Identify which cell holds the provided text, then report its (x, y) central coordinate. 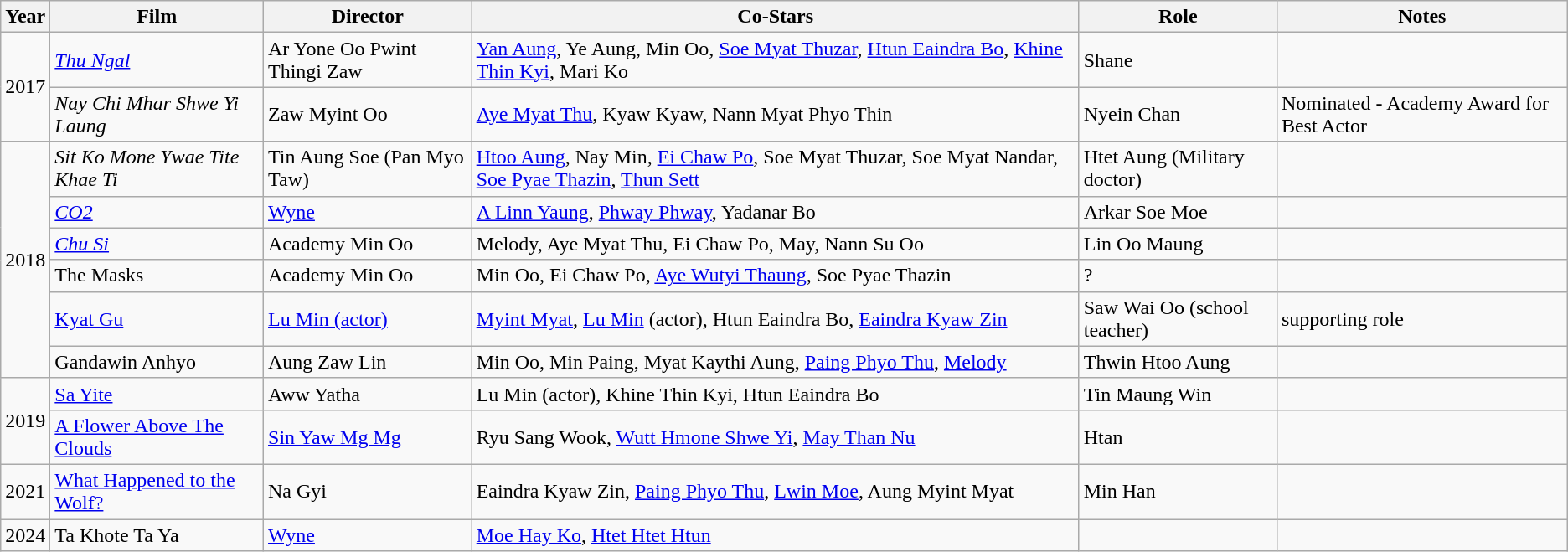
Saw Wai Oo (school teacher) (1178, 318)
? (1178, 276)
2017 (25, 87)
Shane (1178, 60)
Director (369, 17)
Co-Stars (776, 17)
Htet Aung (Military doctor) (1178, 169)
Lu Min (actor) (369, 318)
Nominated - Academy Award for Best Actor (1422, 114)
Aung Zaw Lin (369, 362)
Role (1178, 17)
Sa Yite (157, 394)
Aye Myat Thu, Kyaw Kyaw, Nann Myat Phyo Thin (776, 114)
Moe Hay Ko, Htet Htet Htun (776, 535)
Htan (1178, 437)
2018 (25, 260)
Lu Min (actor), Khine Thin Kyi, Htun Eaindra Bo (776, 394)
2019 (25, 420)
Chu Si (157, 244)
Aww Yatha (369, 394)
Min Oo, Ei Chaw Po, Aye Wutyi Thaung, Soe Pyae Thazin (776, 276)
Yan Aung, Ye Aung, Min Oo, Soe Myat Thuzar, Htun Eaindra Bo, Khine Thin Kyi, Mari Ko (776, 60)
Min Oo, Min Paing, Myat Kaythi Aung, Paing Phyo Thu, Melody (776, 362)
Melody, Aye Myat Thu, Ei Chaw Po, May, Nann Su Oo (776, 244)
Sit Ko Mone Ywae Tite Khae Ti (157, 169)
Ta Khote Ta Ya (157, 535)
Lin Oo Maung (1178, 244)
Film (157, 17)
Myint Myat, Lu Min (actor), Htun Eaindra Bo, Eaindra Kyaw Zin (776, 318)
Zaw Myint Oo (369, 114)
Nay Chi Mhar Shwe Yi Laung (157, 114)
Thwin Htoo Aung (1178, 362)
Nyein Chan (1178, 114)
Ar Yone Oo Pwint Thingi Zaw (369, 60)
Notes (1422, 17)
CO2 (157, 212)
Thu Ngal (157, 60)
supporting role (1422, 318)
2021 (25, 491)
Min Han (1178, 491)
Kyat Gu (157, 318)
Sin Yaw Mg Mg (369, 437)
2024 (25, 535)
Ryu Sang Wook, Wutt Hmone Shwe Yi, May Than Nu (776, 437)
A Linn Yaung, Phway Phway, Yadanar Bo (776, 212)
Htoo Aung, Nay Min, Ei Chaw Po, Soe Myat Thuzar, Soe Myat Nandar, Soe Pyae Thazin, Thun Sett (776, 169)
Arkar Soe Moe (1178, 212)
Gandawin Anhyo (157, 362)
A Flower Above The Clouds (157, 437)
The Masks (157, 276)
Tin Maung Win (1178, 394)
Year (25, 17)
Eaindra Kyaw Zin, Paing Phyo Thu, Lwin Moe, Aung Myint Myat (776, 491)
Na Gyi (369, 491)
What Happened to the Wolf? (157, 491)
Tin Aung Soe (Pan Myo Taw) (369, 169)
